Locate the cell with the specified text and output its (x, y) center coordinate. 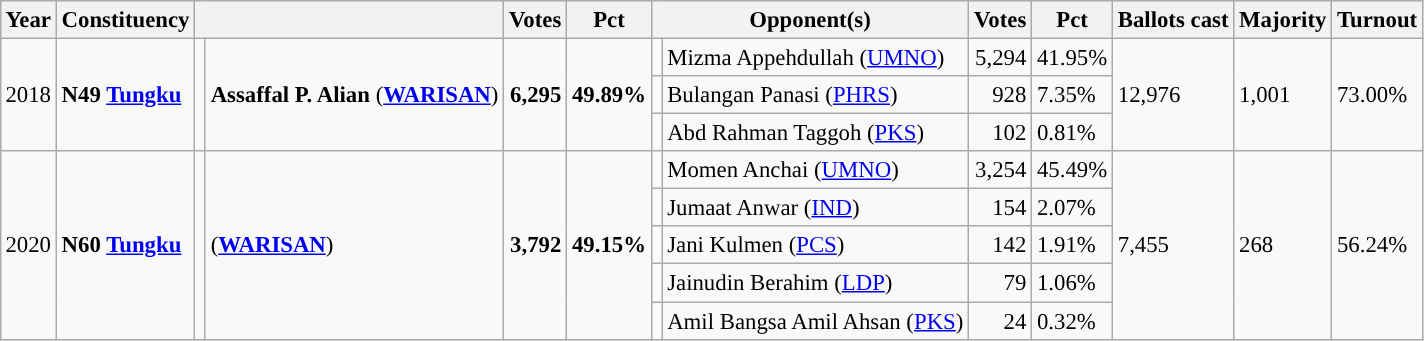
Amil Bangsa Amil Ahsan (PKS) (816, 321)
0.81% (1072, 133)
3,792 (536, 245)
7.35% (1072, 95)
102 (1000, 133)
154 (1000, 208)
79 (1000, 283)
49.89% (610, 94)
928 (1000, 95)
Jainudin Berahim (LDP) (816, 283)
1.06% (1072, 283)
1.91% (1072, 245)
Jumaat Anwar (IND) (816, 208)
41.95% (1072, 57)
12,976 (1172, 94)
142 (1000, 245)
268 (1283, 245)
Turnout (1378, 20)
45.49% (1072, 170)
N49 Tungku (125, 94)
N60 Tungku (125, 245)
6,295 (536, 94)
73.00% (1378, 94)
Constituency (125, 20)
56.24% (1378, 245)
3,254 (1000, 170)
Abd Rahman Taggoh (PKS) (816, 133)
Year (28, 20)
Majority (1283, 20)
7,455 (1172, 245)
Bulangan Panasi (PHRS) (816, 95)
Opponent(s) (810, 20)
Jani Kulmen (PCS) (816, 245)
Ballots cast (1172, 20)
Assaffal P. Alian (WARISAN) (354, 94)
(WARISAN) (354, 245)
5,294 (1000, 57)
2.07% (1072, 208)
1,001 (1283, 94)
2020 (28, 245)
Mizma Appehdullah (UMNO) (816, 57)
2018 (28, 94)
Momen Anchai (UMNO) (816, 170)
49.15% (610, 245)
0.32% (1072, 321)
24 (1000, 321)
